Search for the cell housing the specified text and yield its (x, y) center coordinate. 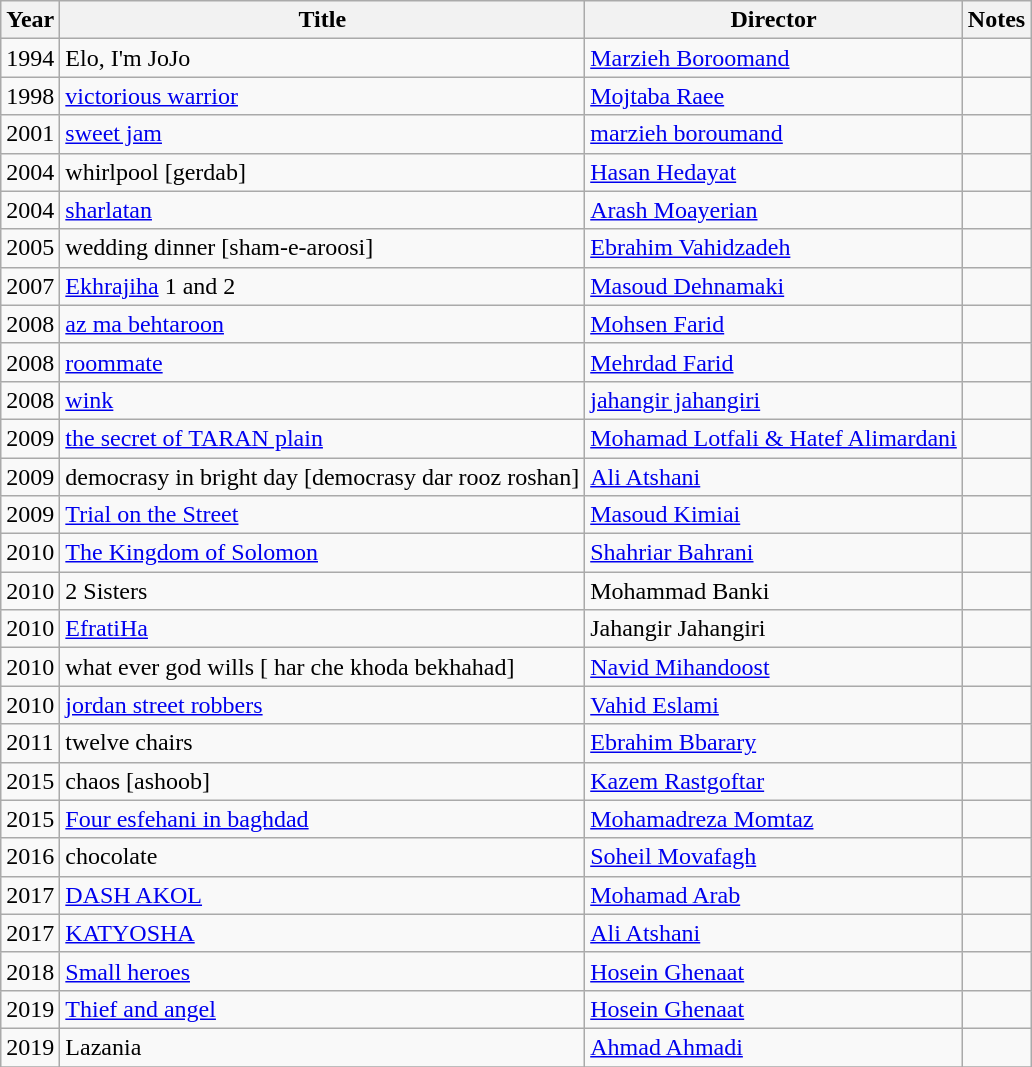
Director (774, 20)
DASH AKOL (322, 895)
2011 (30, 743)
the secret of TARAN plain (322, 438)
Thief and angel (322, 1009)
Mohsen Farid (774, 324)
2007 (30, 286)
EfratiHa (322, 629)
Marzieh Boroomand (774, 58)
Lazania (322, 1047)
whirlpool [gerdab] (322, 172)
marzieh boroumand (774, 134)
Ekhrajiha 1 and 2 (322, 286)
Mohamadreza Momtaz (774, 819)
victorious warrior (322, 96)
what ever god wills [ har che khoda bekhahad] (322, 667)
Hasan Hedayat (774, 172)
chocolate (322, 857)
Navid Mihandoost (774, 667)
2001 (30, 134)
democrasy in bright day [democrasy dar rooz roshan] (322, 477)
2016 (30, 857)
Notes (996, 20)
Four esfehani in baghdad (322, 819)
Elo, I'm JoJo (322, 58)
Title (322, 20)
Ebrahim Bbarary (774, 743)
Shahriar Bahrani (774, 553)
Year (30, 20)
roommate (322, 362)
1998 (30, 96)
Mehrdad Farid (774, 362)
2005 (30, 248)
Arash Moayerian (774, 210)
jahangir jahangiri (774, 400)
Masoud Kimiai (774, 515)
Mohamad Lotfali & Hatef Alimardani (774, 438)
KATYOSHA (322, 933)
Mohammad Banki (774, 591)
wink (322, 400)
Masoud Dehnamaki (774, 286)
sweet jam (322, 134)
wedding dinner [sham-e-aroosi] (322, 248)
Kazem Rastgoftar (774, 781)
2018 (30, 971)
1994 (30, 58)
Soheil Movafagh (774, 857)
Ahmad Ahmadi (774, 1047)
Vahid Eslami (774, 705)
Trial on the Street (322, 515)
The Kingdom of Solomon (322, 553)
twelve chairs (322, 743)
sharlatan (322, 210)
Mohamad Arab (774, 895)
chaos [ashoob] (322, 781)
Ebrahim Vahidzadeh (774, 248)
Small heroes (322, 971)
jordan street robbers (322, 705)
Mojtaba Raee (774, 96)
az ma behtaroon (322, 324)
Jahangir Jahangiri (774, 629)
2 Sisters (322, 591)
